Provide the [X, Y] coordinate of the cell's center where the given text is located.  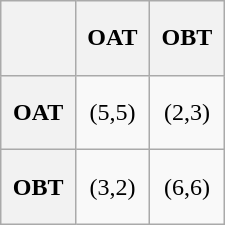
(5,5) [112, 112]
(6,6) [188, 188]
(3,2) [112, 188]
(2,3) [188, 112]
